Extract the (x, y) coordinate from the center of the cell holding the provided text.  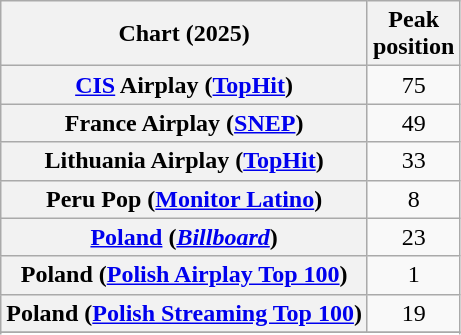
33 (413, 161)
8 (413, 199)
Poland (Billboard) (184, 237)
23 (413, 237)
France Airplay (SNEP) (184, 123)
Chart (2025) (184, 34)
Lithuania Airplay (TopHit) (184, 161)
Peru Pop (Monitor Latino) (184, 199)
75 (413, 85)
1 (413, 275)
CIS Airplay (TopHit) (184, 85)
Poland (Polish Airplay Top 100) (184, 275)
Poland (Polish Streaming Top 100) (184, 313)
Peakposition (413, 34)
19 (413, 313)
49 (413, 123)
